Determine the [X, Y] coordinate at the center of the cell enclosing the given text.  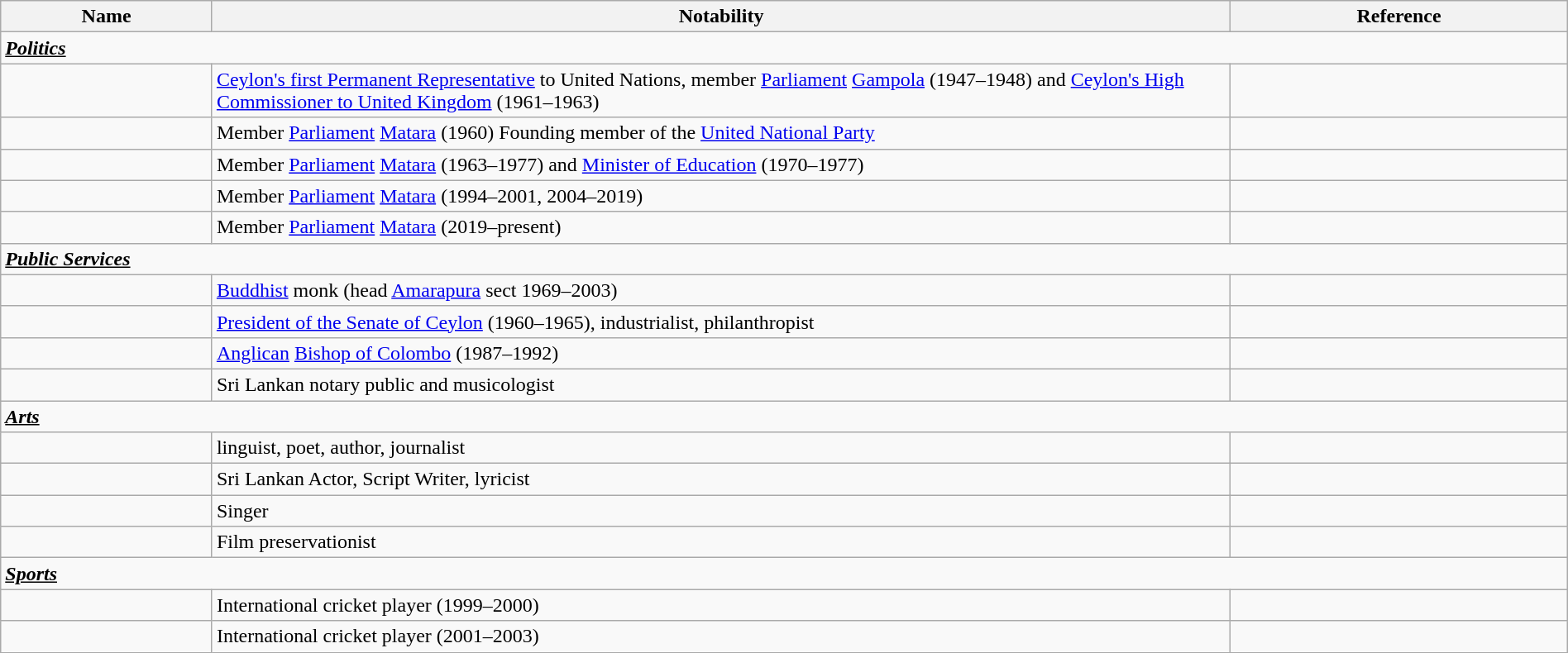
Member Parliament Matara (1994–2001, 2004–2019) [721, 196]
International cricket player (2001–2003) [721, 636]
International cricket player (1999–2000) [721, 605]
Sri Lankan notary public and musicologist [721, 384]
linguist, poet, author, journalist [721, 448]
Name [107, 17]
Member Parliament Matara (2019–present) [721, 227]
Arts [784, 416]
Member Parliament Matara (1963–1977) and Minister of Education (1970–1977) [721, 164]
Anglican Bishop of Colombo (1987–1992) [721, 353]
President of the Senate of Ceylon (1960–1965), industrialist, philanthropist [721, 322]
Public Services [784, 259]
Sports [784, 574]
Sri Lankan Actor, Script Writer, lyricist [721, 479]
Notability [721, 17]
Member Parliament Matara (1960) Founding member of the United National Party [721, 133]
Film preservationist [721, 542]
Buddhist monk (head Amarapura sect 1969–2003) [721, 290]
Singer [721, 511]
Politics [784, 48]
Reference [1399, 17]
